Output the [x, y] coordinate of the center of the cell containing the given text.  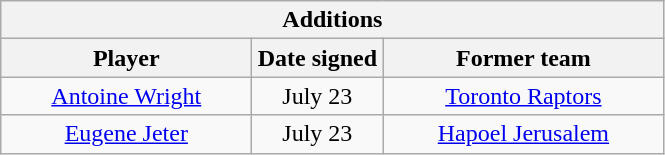
Hapoel Jerusalem [524, 134]
Additions [332, 20]
Former team [524, 58]
Eugene Jeter [126, 134]
Antoine Wright [126, 96]
Toronto Raptors [524, 96]
Date signed [318, 58]
Player [126, 58]
